Output the [X, Y] coordinate of the center of the cell containing the given text.  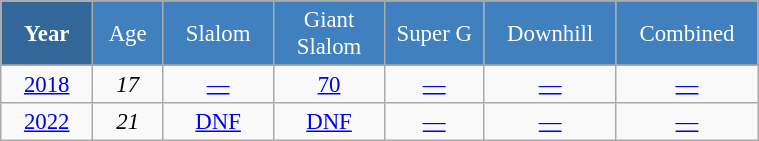
Super G [434, 34]
Year [47, 34]
Slalom [218, 34]
70 [330, 85]
Age [128, 34]
17 [128, 85]
Downhill [550, 34]
Combined [686, 34]
2022 [47, 122]
GiantSlalom [330, 34]
2018 [47, 85]
21 [128, 122]
